For the text-containing cell, return its midpoint in [x, y] coordinate format. 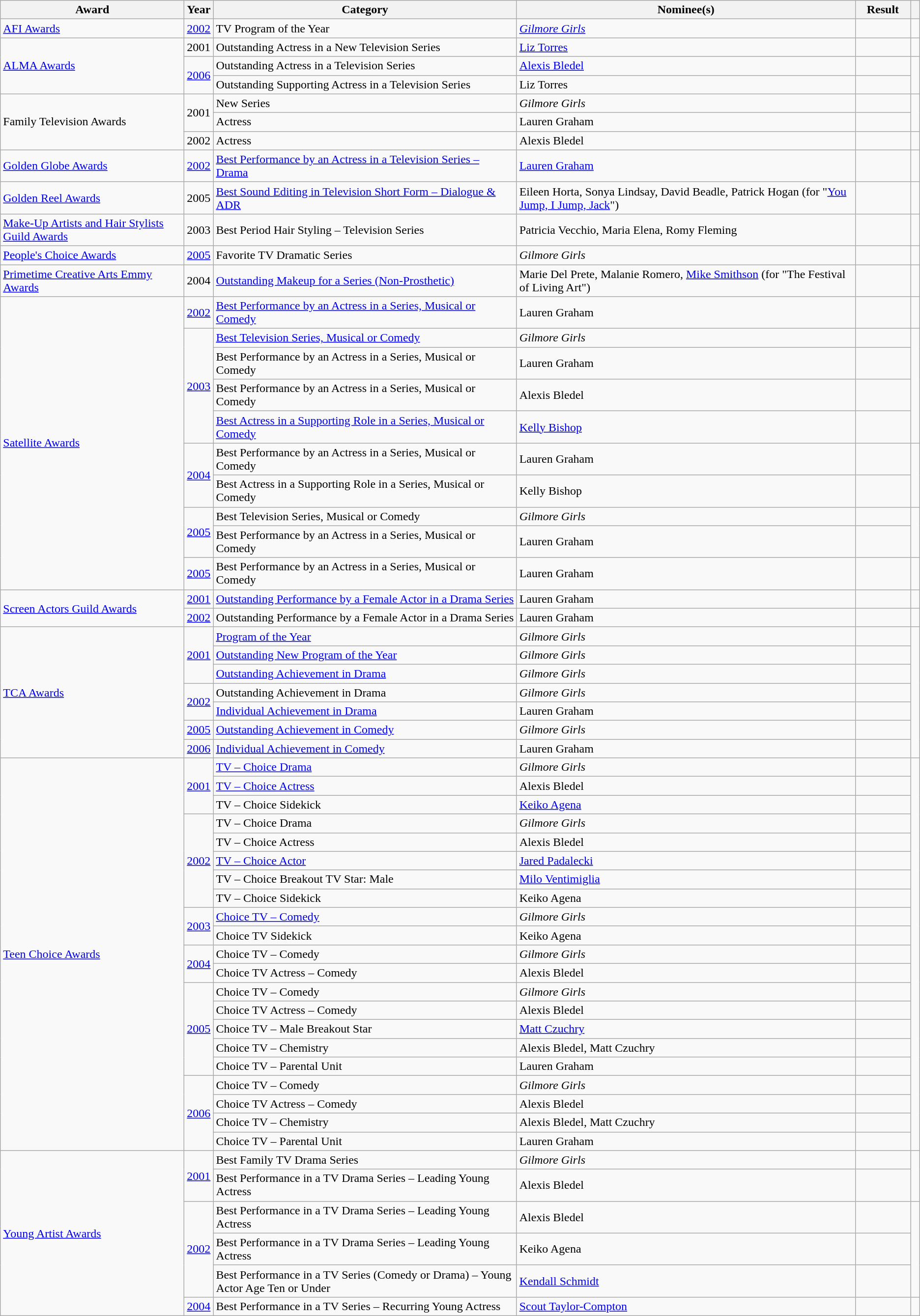
Jared Padalecki [686, 861]
Best Performance in a TV Series – Recurring Young Actress [365, 1306]
Best Performance in a TV Series (Comedy or Drama) – Young Actor Age Ten or Under [365, 1281]
Outstanding New Program of the Year [365, 655]
Outstanding Supporting Actress in a Television Series [365, 84]
Marie Del Prete, Malanie Romero, Mike Smithson (for "The Festival of Living Art") [686, 280]
Outstanding Actress in a Television Series [365, 66]
Choice TV – Male Breakout Star [365, 1029]
TV – Choice Breakout TV Star: Male [365, 879]
Young Artist Awards [92, 1233]
Result [883, 10]
Matt Czuchry [686, 1029]
Outstanding Achievement in Comedy [365, 730]
People's Choice Awards [92, 255]
Family Television Awards [92, 122]
Screen Actors Guild Awards [92, 608]
Category [365, 10]
Best Period Hair Styling – Television Series [365, 230]
Individual Achievement in Drama [365, 711]
TCA Awards [92, 692]
Teen Choice Awards [92, 954]
Individual Achievement in Comedy [365, 749]
AFI Awards [92, 28]
Golden Reel Awards [92, 197]
Outstanding Makeup for a Series (Non-Prosthetic) [365, 280]
Kendall Schmidt [686, 1281]
Eileen Horta, Sonya Lindsay, David Beadle, Patrick Hogan (for "You Jump, I Jump, Jack") [686, 197]
Milo Ventimiglia [686, 879]
Year [199, 10]
TV Program of the Year [365, 28]
TV – Choice Actor [365, 861]
Program of the Year [365, 636]
Award [92, 10]
Choice TV Sidekick [365, 935]
Best Family TV Drama Series [365, 1160]
Scout Taylor-Compton [686, 1306]
ALMA Awards [92, 66]
Golden Globe Awards [92, 166]
Make-Up Artists and Hair Stylists Guild Awards [92, 230]
Favorite TV Dramatic Series [365, 255]
Best Performance by an Actress in a Television Series – Drama [365, 166]
Outstanding Actress in a New Television Series [365, 47]
Primetime Creative Arts Emmy Awards [92, 280]
Best Sound Editing in Television Short Form – Dialogue & ADR [365, 197]
New Series [365, 103]
Satellite Awards [92, 443]
Patricia Vecchio, Maria Elena, Romy Fleming [686, 230]
Nominee(s) [686, 10]
